Provide the (x, y) coordinate of the cell's center where the given text is located.  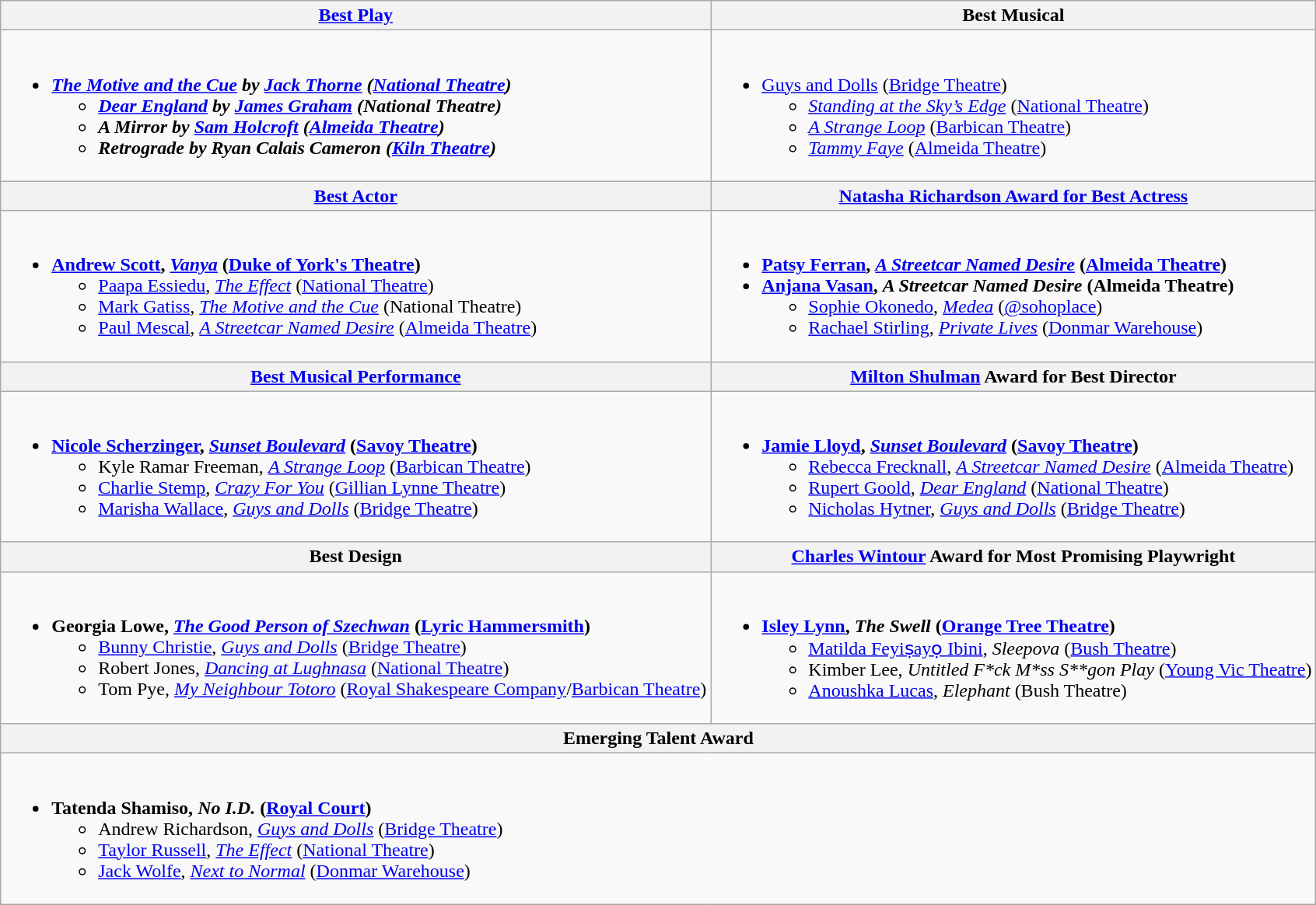
Best Musical (1013, 16)
Best Design (356, 557)
Milton Shulman Award for Best Director (1013, 376)
Natasha Richardson Award for Best Actress (1013, 196)
Emerging Talent Award (658, 739)
Charles Wintour Award for Most Promising Playwright (1013, 557)
Best Actor (356, 196)
Best Play (356, 16)
Best Musical Performance (356, 376)
Guys and Dolls (Bridge Theatre)Standing at the Sky’s Edge (National Theatre)A Strange Loop (Barbican Theatre)Tammy Faye (Almeida Theatre) (1013, 106)
